Extract the [X, Y] coordinate from the center of the cell holding the provided text.  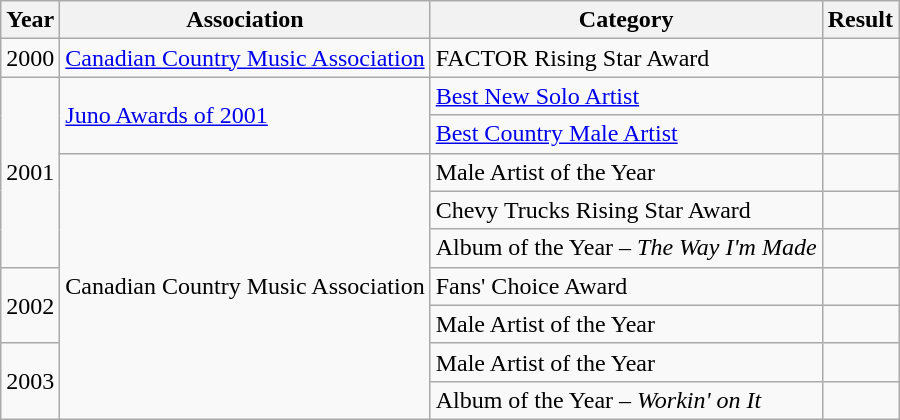
2003 [30, 381]
Category [626, 20]
Association [245, 20]
Best Country Male Artist [626, 134]
Fans' Choice Award [626, 286]
Album of the Year – The Way I'm Made [626, 248]
Result [860, 20]
FACTOR Rising Star Award [626, 58]
Best New Solo Artist [626, 96]
Juno Awards of 2001 [245, 115]
Chevy Trucks Rising Star Award [626, 210]
2001 [30, 172]
Year [30, 20]
2000 [30, 58]
2002 [30, 305]
Album of the Year – Workin' on It [626, 400]
